Search for the cell housing the specified text and yield its (X, Y) center coordinate. 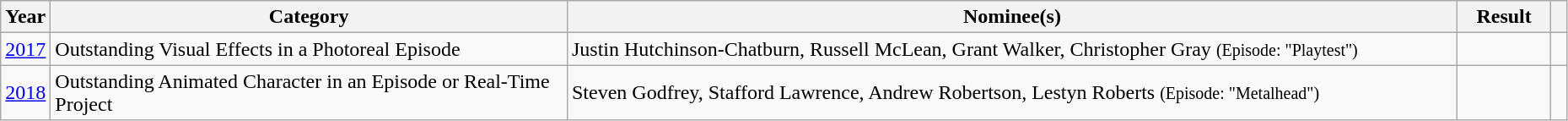
Outstanding Visual Effects in a Photoreal Episode (309, 49)
2017 (25, 49)
Nominee(s) (1012, 17)
Outstanding Animated Character in an Episode or Real-Time Project (309, 93)
2018 (25, 93)
Steven Godfrey, Stafford Lawrence, Andrew Robertson, Lestyn Roberts (Episode: "Metalhead") (1012, 93)
Justin Hutchinson-Chatburn, Russell McLean, Grant Walker, Christopher Gray (Episode: "Playtest") (1012, 49)
Result (1503, 17)
Year (25, 17)
Category (309, 17)
